Extract the (X, Y) coordinate from the center of the cell holding the provided text.  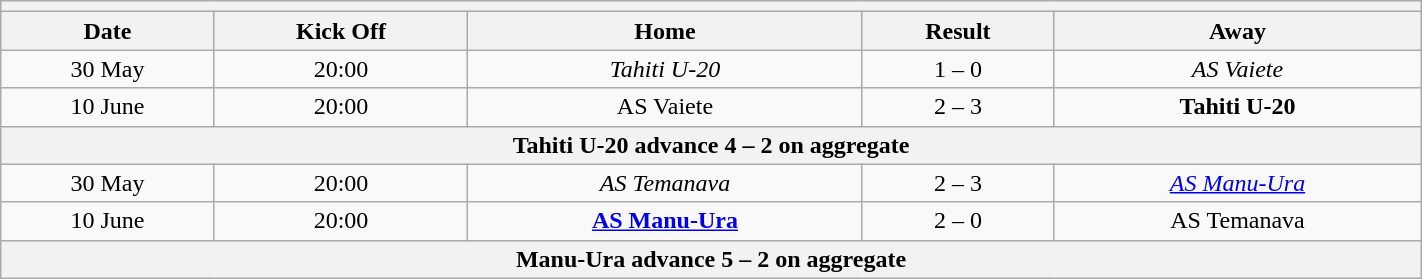
Date (108, 31)
Away (1238, 31)
2 – 0 (958, 221)
Kick Off (341, 31)
1 – 0 (958, 69)
Result (958, 31)
Manu-Ura advance 5 – 2 on aggregate (711, 259)
Home (665, 31)
Tahiti U-20 advance 4 – 2 on aggregate (711, 145)
